Return [x, y] of the center of cell containing provided text 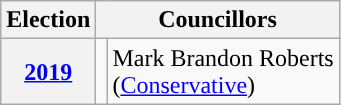
Election [48, 20]
Councillors [218, 20]
Mark Brandon Roberts(Conservative) [223, 72]
2019 [48, 72]
